Determine the (x, y) coordinate at the center of the cell enclosing the given text.  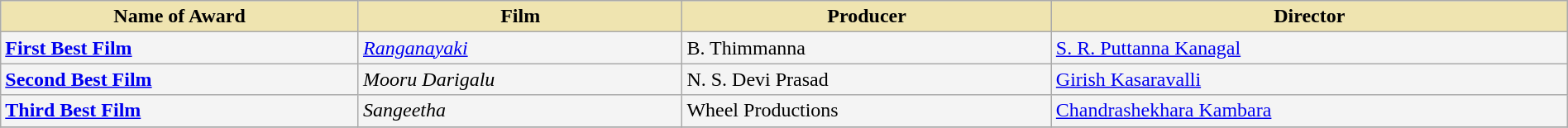
Chandrashekhara Kambara (1309, 111)
Wheel Productions (867, 111)
Mooru Darigalu (519, 79)
Sangeetha (519, 111)
First Best Film (180, 48)
Ranganayaki (519, 48)
B. Thimmanna (867, 48)
Second Best Film (180, 79)
S. R. Puttanna Kanagal (1309, 48)
Director (1309, 17)
Film (519, 17)
Girish Kasaravalli (1309, 79)
N. S. Devi Prasad (867, 79)
Name of Award (180, 17)
Third Best Film (180, 111)
Producer (867, 17)
